Find where the given text appears and provide that cell's center as [X, Y] coordinate. 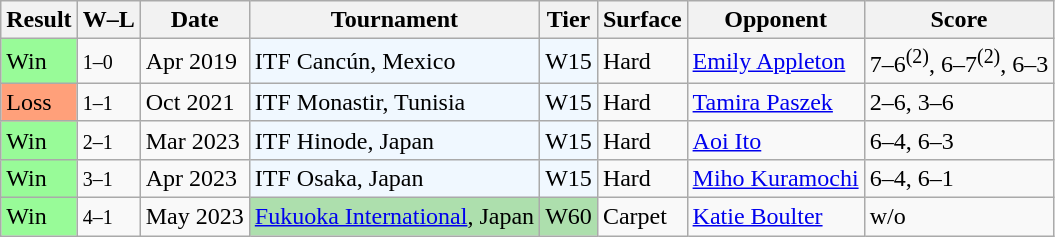
Result [39, 20]
Tamira Paszek [776, 102]
Fukuoka International, Japan [394, 217]
Date [194, 20]
Loss [39, 102]
4–1 [108, 217]
Tournament [394, 20]
May 2023 [194, 217]
W60 [569, 217]
3–1 [108, 178]
Oct 2021 [194, 102]
W–L [108, 20]
Opponent [776, 20]
Carpet [642, 217]
Miho Kuramochi [776, 178]
Tier [569, 20]
6–4, 6–3 [959, 140]
Katie Boulter [776, 217]
ITF Hinode, Japan [394, 140]
7–6(2), 6–7(2), 6–3 [959, 62]
1–1 [108, 102]
2–6, 3–6 [959, 102]
Apr 2023 [194, 178]
Emily Appleton [776, 62]
ITF Cancún, Mexico [394, 62]
Score [959, 20]
ITF Monastir, Tunisia [394, 102]
Surface [642, 20]
6–4, 6–1 [959, 178]
Apr 2019 [194, 62]
w/o [959, 217]
Mar 2023 [194, 140]
1–0 [108, 62]
Aoi Ito [776, 140]
ITF Osaka, Japan [394, 178]
2–1 [108, 140]
